Find where the given text appears and provide that cell's center as [x, y] coordinate. 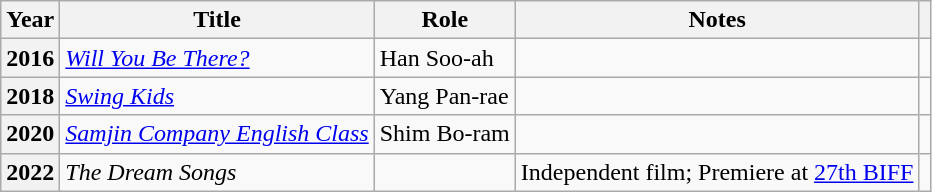
Title [217, 20]
Independent film; Premiere at 27th BIFF [717, 172]
2016 [30, 58]
Swing Kids [217, 96]
Han Soo-ah [444, 58]
2018 [30, 96]
Yang Pan-rae [444, 96]
Year [30, 20]
Will You Be There? [217, 58]
Samjin Company English Class [217, 134]
Shim Bo-ram [444, 134]
Notes [717, 20]
2022 [30, 172]
Role [444, 20]
2020 [30, 134]
The Dream Songs [217, 172]
